Provide the [X, Y] coordinate of the cell's center where the given text is located.  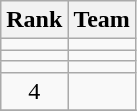
4 [34, 91]
Rank [34, 20]
Team [102, 20]
